Search for the cell housing the specified text and yield its [X, Y] center coordinate. 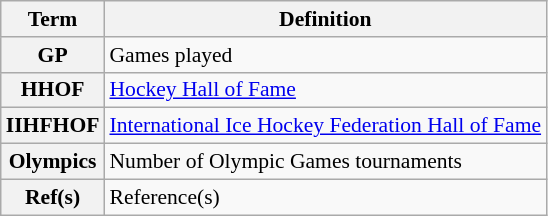
Definition [325, 19]
Term [53, 19]
Reference(s) [325, 197]
Ref(s) [53, 197]
HHOF [53, 90]
Hockey Hall of Fame [325, 90]
Games played [325, 55]
Olympics [53, 162]
Number of Olympic Games tournaments [325, 162]
GP [53, 55]
International Ice Hockey Federation Hall of Fame [325, 126]
IIHFHOF [53, 126]
